Extract the [x, y] coordinate from the center of the cell holding the provided text.  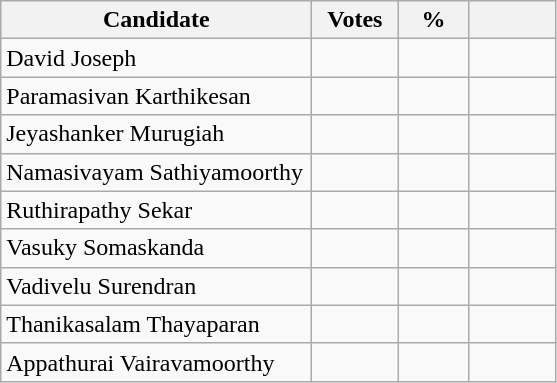
% [434, 20]
Appathurai Vairavamoorthy [156, 362]
Jeyashanker Murugiah [156, 134]
Ruthirapathy Sekar [156, 210]
Thanikasalam Thayaparan [156, 324]
Vasuky Somaskanda [156, 248]
Paramasivan Karthikesan [156, 96]
Votes [355, 20]
Candidate [156, 20]
David Joseph [156, 58]
Vadivelu Surendran [156, 286]
Namasivayam Sathiyamoorthy [156, 172]
